Identify which cell holds the provided text, then report its [X, Y] central coordinate. 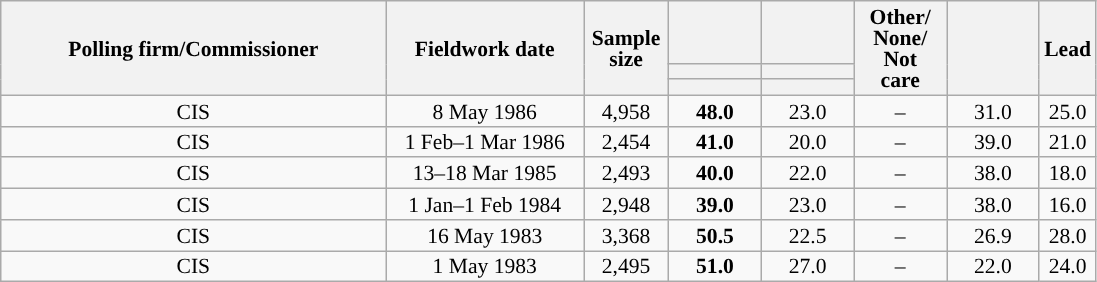
41.0 [716, 142]
1 Jan–1 Feb 1984 [485, 204]
13–18 Mar 1985 [485, 174]
4,958 [626, 110]
2,948 [626, 204]
51.0 [716, 266]
1 May 1983 [485, 266]
Polling firm/Commissioner [194, 48]
25.0 [1068, 110]
28.0 [1068, 236]
48.0 [716, 110]
21.0 [1068, 142]
2,493 [626, 174]
16.0 [1068, 204]
3,368 [626, 236]
8 May 1986 [485, 110]
24.0 [1068, 266]
22.5 [808, 236]
27.0 [808, 266]
18.0 [1068, 174]
2,495 [626, 266]
40.0 [716, 174]
Lead [1068, 48]
50.5 [716, 236]
20.0 [808, 142]
16 May 1983 [485, 236]
1 Feb–1 Mar 1986 [485, 142]
26.9 [992, 236]
Fieldwork date [485, 48]
Sample size [626, 48]
2,454 [626, 142]
Other/None/Notcare [900, 48]
31.0 [992, 110]
